Determine the [x, y] coordinate at the center of the cell enclosing the given text.  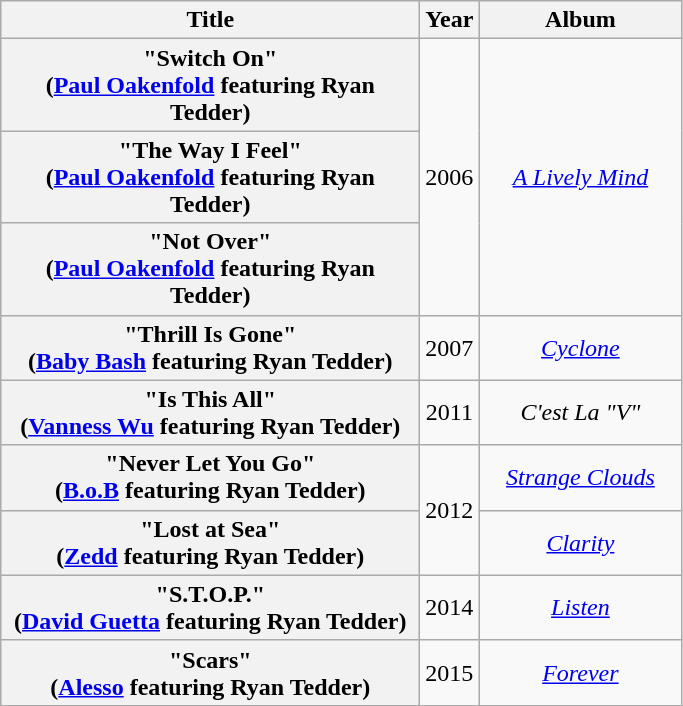
"The Way I Feel"(Paul Oakenfold featuring Ryan Tedder) [210, 177]
Listen [580, 608]
Strange Clouds [580, 478]
"Is This All"(Vanness Wu featuring Ryan Tedder) [210, 412]
Clarity [580, 542]
Cyclone [580, 348]
2014 [450, 608]
"Not Over"(Paul Oakenfold featuring Ryan Tedder) [210, 269]
2011 [450, 412]
Year [450, 20]
2012 [450, 510]
2015 [450, 672]
A Lively Mind [580, 177]
Album [580, 20]
"Thrill Is Gone"(Baby Bash featuring Ryan Tedder) [210, 348]
2007 [450, 348]
Forever [580, 672]
"Scars"(Alesso featuring Ryan Tedder) [210, 672]
"Lost at Sea"(Zedd featuring Ryan Tedder) [210, 542]
C'est La "V" [580, 412]
2006 [450, 177]
"Never Let You Go"(B.o.B featuring Ryan Tedder) [210, 478]
"S.T.O.P."(David Guetta featuring Ryan Tedder) [210, 608]
"Switch On"(Paul Oakenfold featuring Ryan Tedder) [210, 85]
Title [210, 20]
